Extract the (X, Y) coordinate from the center of the cell holding the provided text.  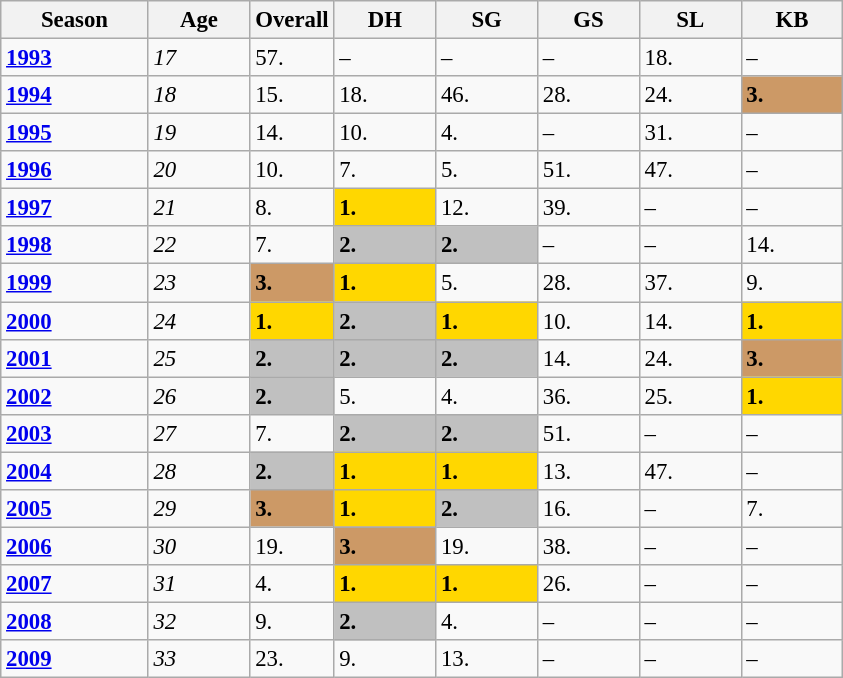
18 (199, 95)
28 (199, 471)
36. (588, 396)
1997 (74, 208)
12. (487, 208)
31. (690, 133)
2005 (74, 509)
25. (690, 396)
37. (690, 283)
33 (199, 659)
GS (588, 20)
2004 (74, 471)
22 (199, 245)
39. (588, 208)
19 (199, 133)
38. (588, 546)
2000 (74, 321)
1994 (74, 95)
20 (199, 170)
2003 (74, 433)
SG (487, 20)
27 (199, 433)
2009 (74, 659)
DH (385, 20)
Age (199, 20)
46. (487, 95)
1998 (74, 245)
1996 (74, 170)
31 (199, 584)
1999 (74, 283)
8. (292, 208)
30 (199, 546)
2006 (74, 546)
26 (199, 396)
2001 (74, 358)
23. (292, 659)
57. (292, 58)
15. (292, 95)
SL (690, 20)
32 (199, 621)
23 (199, 283)
2007 (74, 584)
KB (792, 20)
Overall (292, 20)
17 (199, 58)
1995 (74, 133)
21 (199, 208)
26. (588, 584)
16. (588, 509)
Season (74, 20)
2002 (74, 396)
29 (199, 509)
24 (199, 321)
25 (199, 358)
1993 (74, 58)
2008 (74, 621)
